Scan for the cell matching the given text and deliver its (X, Y) coordinate at center. 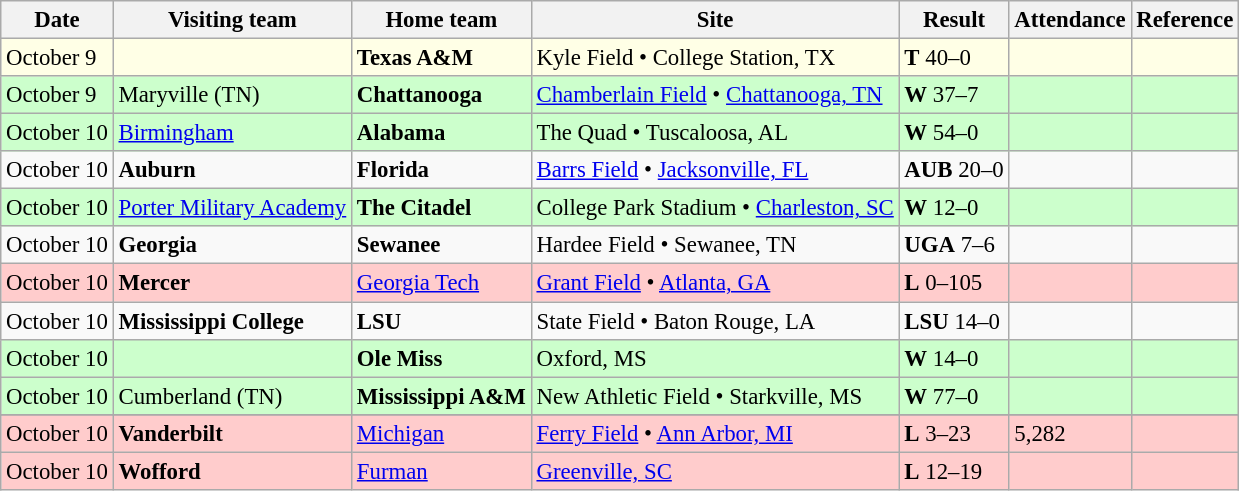
Ferry Field • Ann Arbor, MI (715, 433)
Sewanee (442, 245)
Maryville (TN) (232, 95)
Wofford (232, 471)
Barrs Field • Jacksonville, FL (715, 170)
W 37–7 (954, 95)
Florida (442, 170)
Hardee Field • Sewanee, TN (715, 245)
Result (954, 20)
Birmingham (232, 133)
Georgia Tech (442, 283)
Attendance (1070, 20)
Texas A&M (442, 58)
L 0–105 (954, 283)
Alabama (442, 133)
Chattanooga (442, 95)
Oxford, MS (715, 358)
5,282 (1070, 433)
W 14–0 (954, 358)
W 54–0 (954, 133)
AUB 20–0 (954, 170)
The Quad • Tuscaloosa, AL (715, 133)
State Field • Baton Rouge, LA (715, 321)
UGA 7–6 (954, 245)
Grant Field • Atlanta, GA (715, 283)
L 12–19 (954, 471)
Mississippi A&M (442, 396)
W 77–0 (954, 396)
Home team (442, 20)
Michigan (442, 433)
New Athletic Field • Starkville, MS (715, 396)
Mississippi College (232, 321)
LSU 14–0 (954, 321)
Greenville, SC (715, 471)
The Citadel (442, 208)
Reference (1185, 20)
Vanderbilt (232, 433)
Date (57, 20)
Site (715, 20)
Furman (442, 471)
Porter Military Academy (232, 208)
Georgia (232, 245)
Kyle Field • College Station, TX (715, 58)
LSU (442, 321)
Ole Miss (442, 358)
Visiting team (232, 20)
L 3–23 (954, 433)
Chamberlain Field • Chattanooga, TN (715, 95)
W 12–0 (954, 208)
Mercer (232, 283)
Auburn (232, 170)
T 40–0 (954, 58)
College Park Stadium • Charleston, SC (715, 208)
Cumberland (TN) (232, 396)
